For the text-containing cell, return its midpoint in [x, y] coordinate format. 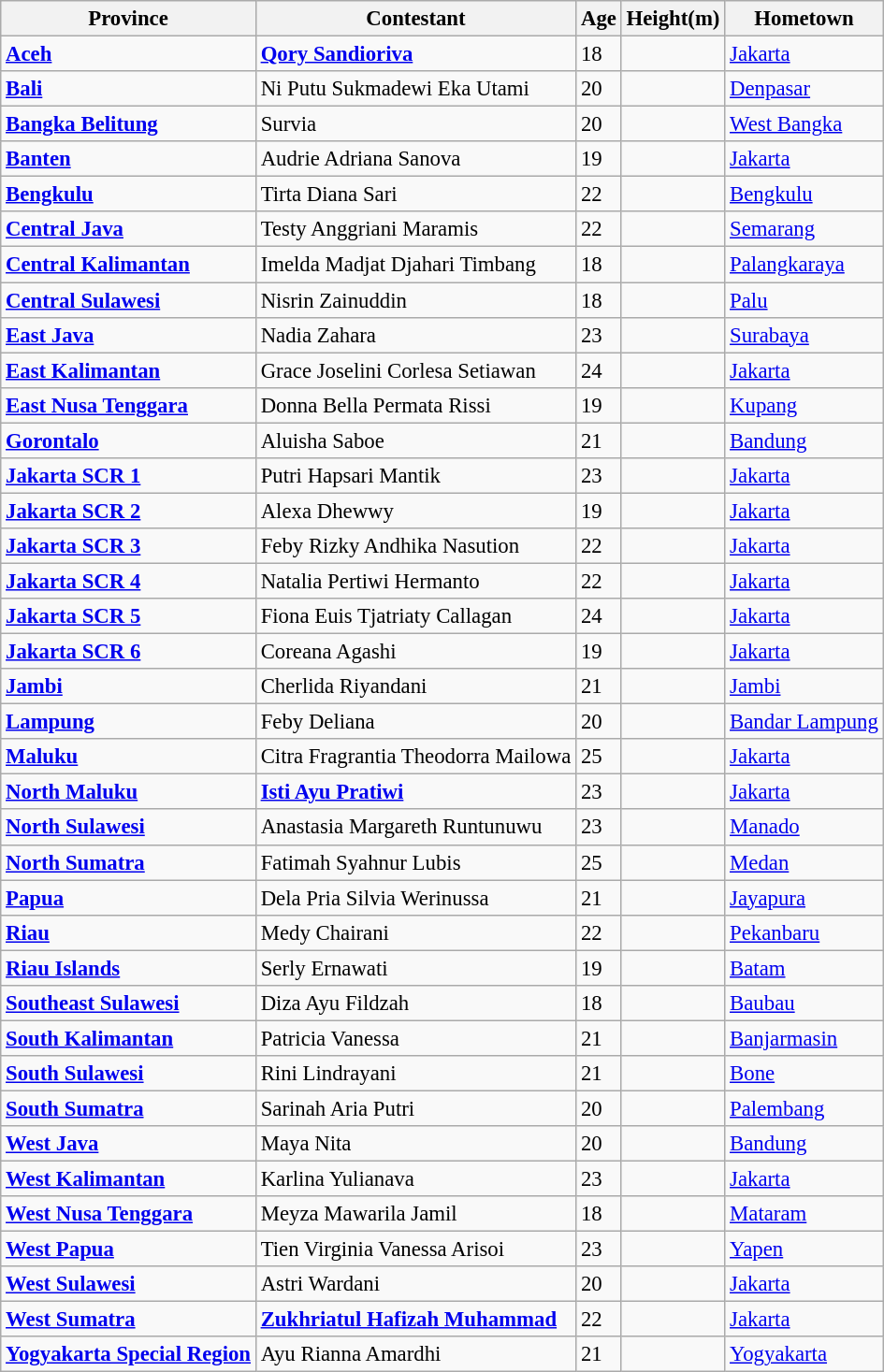
Gorontalo [129, 440]
Lampung [129, 722]
Bali [129, 89]
Pekanbaru [804, 932]
West Kalimantan [129, 1179]
Anastasia Margareth Runtunuwu [415, 828]
Zukhriatul Hafizah Muhammad [415, 1320]
North Sulawesi [129, 828]
Baubau [804, 1004]
Alexa Dhewwy [415, 511]
Contestant [415, 19]
Qory Sandioriva [415, 54]
Putri Hapsari Mantik [415, 476]
Banjarmasin [804, 1038]
Maya Nita [415, 1144]
Semarang [804, 229]
Rini Lindrayani [415, 1074]
Feby Deliana [415, 722]
West Sumatra [129, 1320]
East Nusa Tenggara [129, 405]
Palangkaraya [804, 265]
Jayapura [804, 898]
West Nusa Tenggara [129, 1214]
Tien Virginia Vanessa Arisoi [415, 1249]
Central Java [129, 229]
Medy Chairani [415, 932]
Central Kalimantan [129, 265]
Jakarta SCR 5 [129, 616]
South Sulawesi [129, 1074]
Audrie Adriana Sanova [415, 159]
Southeast Sulawesi [129, 1004]
Donna Bella Permata Rissi [415, 405]
Denpasar [804, 89]
Maluku [129, 757]
Cherlida Riyandani [415, 686]
Feby Rizky Andhika Nasution [415, 546]
South Sumatra [129, 1108]
Jakarta SCR 3 [129, 546]
East Kalimantan [129, 370]
Survia [415, 124]
Palembang [804, 1108]
Patricia Vanessa [415, 1038]
Banten [129, 159]
Nadia Zahara [415, 335]
Dela Pria Silvia Werinussa [415, 898]
Province [129, 19]
Aceh [129, 54]
West Bangka [804, 124]
Meyza Mawarila Jamil [415, 1214]
Central Sulawesi [129, 300]
Sarinah Aria Putri [415, 1108]
Tirta Diana Sari [415, 195]
West Sulawesi [129, 1284]
Karlina Yulianava [415, 1179]
Testy Anggriani Maramis [415, 229]
Height(m) [674, 19]
Age [599, 19]
Nisrin Zainuddin [415, 300]
Coreana Agashi [415, 652]
Hometown [804, 19]
Astri Wardani [415, 1284]
Fatimah Syahnur Lubis [415, 862]
Yapen [804, 1249]
Natalia Pertiwi Hermanto [415, 581]
Medan [804, 862]
West Java [129, 1144]
Serly Ernawati [415, 968]
Grace Joselini Corlesa Setiawan [415, 370]
Bandar Lampung [804, 722]
North Maluku [129, 792]
Manado [804, 828]
Mataram [804, 1214]
Batam [804, 968]
Diza Ayu Fildzah [415, 1004]
Jakarta SCR 6 [129, 652]
Surabaya [804, 335]
Fiona Euis Tjatriaty Callagan [415, 616]
Bangka Belitung [129, 124]
Bone [804, 1074]
North Sumatra [129, 862]
Kupang [804, 405]
South Kalimantan [129, 1038]
Riau Islands [129, 968]
West Papua [129, 1249]
Palu [804, 300]
Aluisha Saboe [415, 440]
Jakarta SCR 2 [129, 511]
Papua [129, 898]
Citra Fragrantia Theodorra Mailowa [415, 757]
Ni Putu Sukmadewi Eka Utami [415, 89]
Jakarta SCR 1 [129, 476]
East Java [129, 335]
Imelda Madjat Djahari Timbang [415, 265]
Jakarta SCR 4 [129, 581]
Isti Ayu Pratiwi [415, 792]
Riau [129, 932]
